Capture the cell that displays the provided text and extract its [x, y] central coordinate. 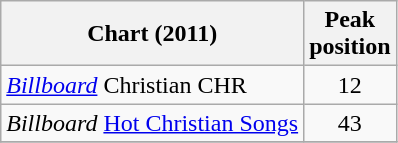
Billboard Hot Christian Songs [152, 123]
12 [350, 85]
Peakposition [350, 34]
Billboard Christian CHR [152, 85]
Chart (2011) [152, 34]
43 [350, 123]
